Output the (X, Y) coordinate of the center of the cell containing the given text.  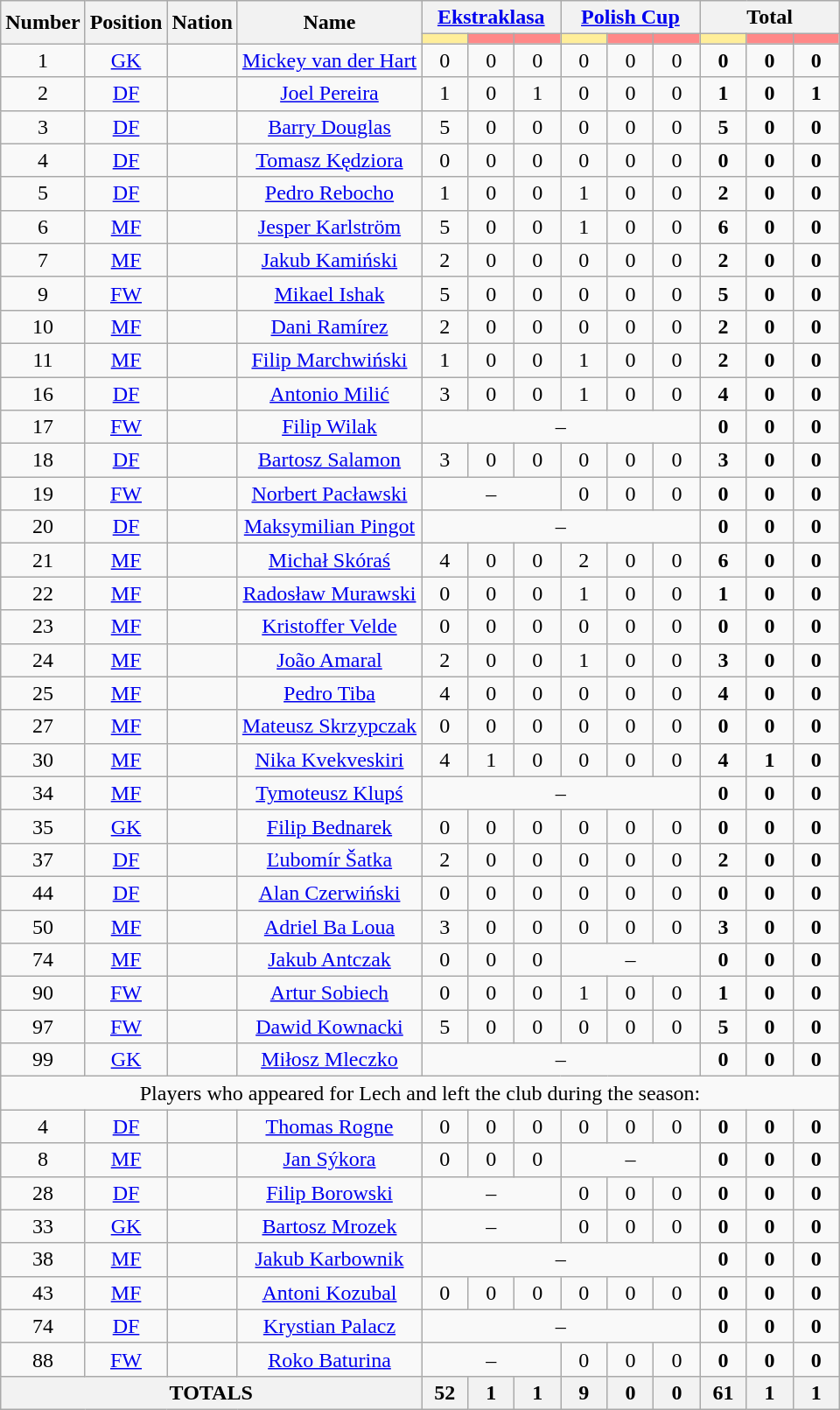
25 (43, 693)
30 (43, 760)
21 (43, 560)
Miłosz Mleczko (329, 1060)
Tomasz Kędziora (329, 160)
Krystian Palacz (329, 1326)
Antonio Milić (329, 393)
Position (126, 23)
38 (43, 1259)
61 (723, 1392)
90 (43, 993)
Maksymilian Pingot (329, 527)
88 (43, 1359)
Jesper Karlström (329, 227)
99 (43, 1060)
20 (43, 527)
Jakub Karbownik (329, 1259)
27 (43, 726)
Tymoteusz Klupś (329, 793)
Mickey van der Hart (329, 60)
Pedro Rebocho (329, 193)
Mikael Ishak (329, 293)
Nation (202, 23)
João Amaral (329, 660)
Bartosz Salamon (329, 460)
97 (43, 1027)
37 (43, 859)
Alan Czerwiński (329, 893)
16 (43, 393)
Nika Kvekveskiri (329, 760)
Antoni Kozubal (329, 1293)
34 (43, 793)
11 (43, 360)
Players who appeared for Lech and left the club during the season: (420, 1093)
TOTALS (212, 1392)
17 (43, 427)
Roko Baturina (329, 1359)
Radosław Murawski (329, 593)
Barry Douglas (329, 127)
19 (43, 494)
Total (770, 18)
18 (43, 460)
Adriel Ba Loua (329, 927)
Kristoffer Velde (329, 627)
Bartosz Mrozek (329, 1226)
43 (43, 1293)
Number (43, 23)
24 (43, 660)
22 (43, 593)
Filip Borowski (329, 1193)
Jakub Antczak (329, 960)
Thomas Rogne (329, 1126)
Jan Sýkora (329, 1160)
23 (43, 627)
Pedro Tiba (329, 693)
50 (43, 927)
Ľubomír Šatka (329, 859)
44 (43, 893)
Artur Sobiech (329, 993)
Name (329, 23)
33 (43, 1226)
Polish Cup (630, 18)
7 (43, 260)
Joel Pereira (329, 94)
8 (43, 1160)
Norbert Pacławski (329, 494)
Dani Ramírez (329, 326)
Jakub Kamiński (329, 260)
35 (43, 826)
52 (444, 1392)
Filip Marchwiński (329, 360)
Filip Bednarek (329, 826)
10 (43, 326)
28 (43, 1193)
Dawid Kownacki (329, 1027)
Michał Skóraś (329, 560)
Mateusz Skrzypczak (329, 726)
Ekstraklasa (492, 18)
Filip Wilak (329, 427)
